Pinpoint the cell where the given text exists, returning its [X, Y] midpoint coordinate. 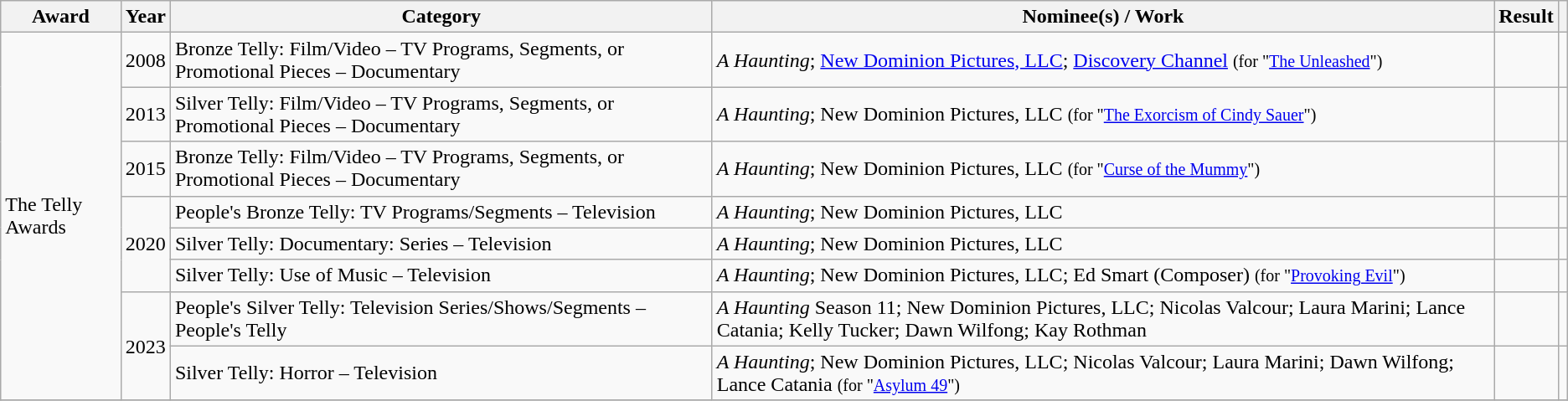
People's Silver Telly: Television Series/Shows/Segments – People's Telly [441, 318]
Silver Telly: Film/Video – TV Programs, Segments, or Promotional Pieces – Documentary [441, 114]
Category [441, 17]
Year [146, 17]
2023 [146, 346]
A Haunting; New Dominion Pictures, LLC; Discovery Channel (for "The Unleashed") [1103, 60]
A Haunting; New Dominion Pictures, LLC; Ed Smart (Composer) (for "Provoking Evil") [1103, 275]
A Haunting Season 11; New Dominion Pictures, LLC; Nicolas Valcour; Laura Marini; Lance Catania; Kelly Tucker; Dawn Wilfong; Kay Rothman [1103, 318]
2015 [146, 169]
Silver Telly: Documentary: Series – Television [441, 244]
The Telly Awards [61, 217]
A Haunting; New Dominion Pictures, LLC (for "The Exorcism of Cindy Sauer") [1103, 114]
A Haunting; New Dominion Pictures, LLC; Nicolas Valcour; Laura Marini; Dawn Wilfong; Lance Catania (for "Asylum 49") [1103, 373]
Nominee(s) / Work [1103, 17]
2013 [146, 114]
Silver Telly: Horror – Television [441, 373]
People's Bronze Telly: TV Programs/Segments – Television [441, 212]
2020 [146, 244]
Result [1526, 17]
2008 [146, 60]
Award [61, 17]
A Haunting; New Dominion Pictures, LLC (for "Curse of the Mummy") [1103, 169]
Silver Telly: Use of Music – Television [441, 275]
